Capture the cell that displays the provided text and extract its [x, y] central coordinate. 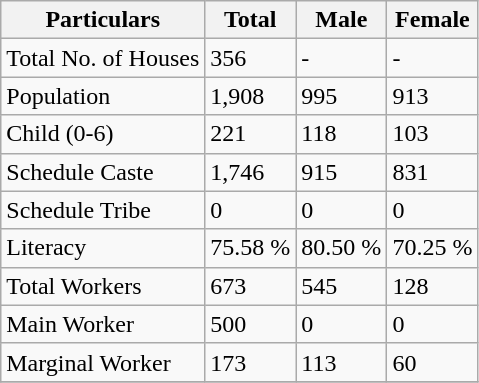
Total No. of Houses [103, 58]
118 [342, 134]
Total [250, 20]
500 [250, 324]
673 [250, 286]
60 [432, 362]
Population [103, 96]
Schedule Caste [103, 172]
Literacy [103, 248]
Particulars [103, 20]
995 [342, 96]
Marginal Worker [103, 362]
Male [342, 20]
128 [432, 286]
913 [432, 96]
221 [250, 134]
75.58 % [250, 248]
Schedule Tribe [103, 210]
545 [342, 286]
Main Worker [103, 324]
1,746 [250, 172]
80.50 % [342, 248]
Child (0-6) [103, 134]
356 [250, 58]
915 [342, 172]
103 [432, 134]
Female [432, 20]
831 [432, 172]
173 [250, 362]
70.25 % [432, 248]
Total Workers [103, 286]
1,908 [250, 96]
113 [342, 362]
